Find where the given text appears and provide that cell's center as (x, y) coordinate. 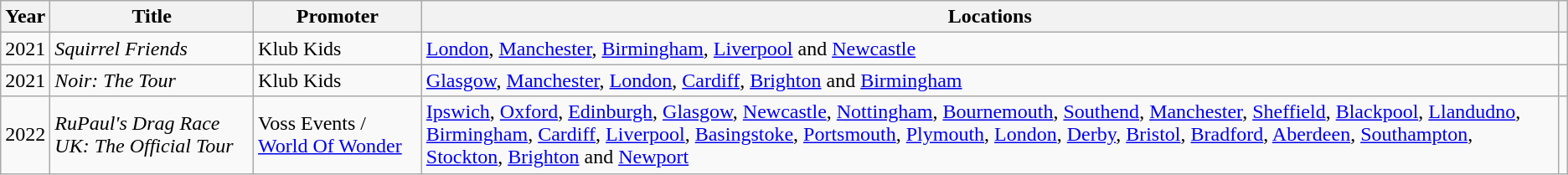
RuPaul's Drag Race UK: The Official Tour (152, 135)
London, Manchester, Birmingham, Liverpool and Newcastle (990, 49)
Glasgow, Manchester, London, Cardiff, Brighton and Birmingham (990, 80)
Squirrel Friends (152, 49)
Title (152, 17)
Promoter (338, 17)
Locations (990, 17)
Voss Events / World Of Wonder (338, 135)
2022 (25, 135)
Noir: The Tour (152, 80)
Year (25, 17)
